Extract the [X, Y] coordinate from the center of the cell holding the provided text.  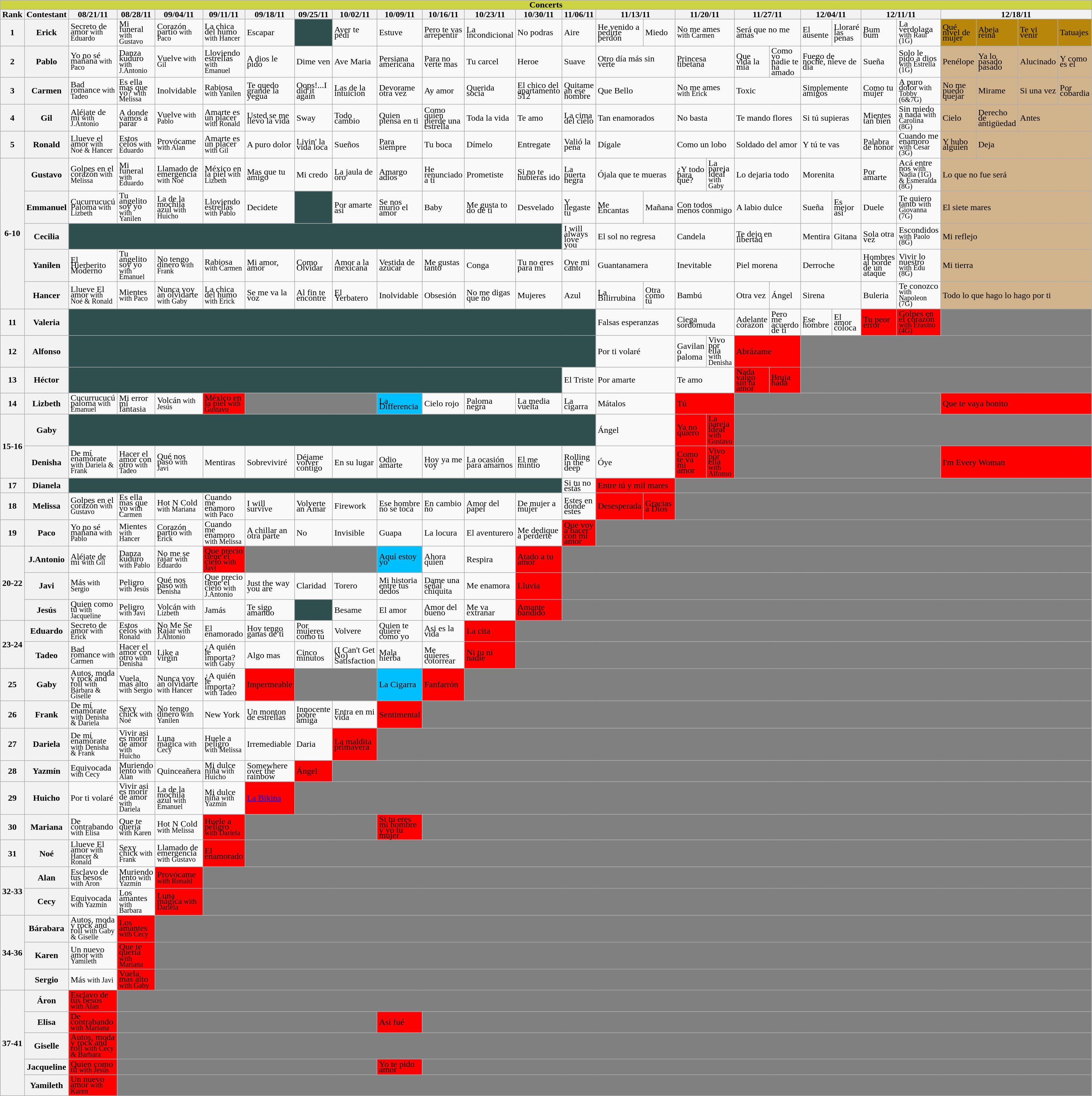
A labio dulce [768, 208]
Hacer el amor con otro with Denisha [136, 655]
Rabiosa with Yanilen [224, 91]
Algo mas [270, 655]
El chico del apartamento 512 [539, 91]
Aire [579, 33]
Muriendo lento with Yazmín [136, 877]
I will always love you [579, 236]
Rabiosa with Carmen [224, 265]
No tengo dinero with Frank [179, 265]
Bad romance with Carmen [93, 655]
Y tú te vas [831, 145]
Tan enamorados [635, 118]
Hombres al borde de un ataque [879, 265]
Lloraré las penas [847, 33]
11/27/11 [768, 14]
La de la mochila azul with Huicho [179, 208]
Tu angelito soy yo with Yanilen [136, 208]
La chica del humo with Hancer [224, 33]
Sentimental [400, 715]
Piel morena [768, 265]
Pero te vas arrepentir [443, 33]
La jaula de oro [355, 175]
Sola otra vez [879, 236]
Derecho de antigüedad [997, 118]
Secreto de amor with Erick [93, 631]
Obsesión [443, 295]
Me gusta to do de ti [490, 208]
Llueve El amor with Hancer & Ronald [93, 854]
09/18/11 [270, 14]
Como un lobo [705, 145]
La pareja ideal with Gustavo [720, 430]
Mas que tu amigo [270, 175]
Bambú [705, 295]
Nunca voy an olvidarte with Gaby [179, 295]
Lluvia [539, 586]
Solo le pido a dios with Estrella (1G) [919, 61]
27 [12, 744]
¿A quién le importa? with Gaby [224, 655]
08/21/11 [93, 14]
Es mejor asi [847, 208]
Tu angelito soy yo with Emanuel [136, 265]
Gitana [847, 236]
Candela [705, 236]
Tu boca [443, 145]
Todo cambio [355, 118]
Frank [47, 715]
Nunca voy an olvidarte with Hancer [179, 685]
Desvelado [539, 208]
10/30/11 [539, 14]
Así fué [400, 1022]
Sergio [47, 980]
Dame una señal chiquita [443, 586]
Cuando me enamoro with Paco [224, 506]
Noé [47, 854]
Estes en donde estes [579, 506]
Desesperada [619, 506]
Vivo por ella with Alfonso [720, 462]
Es ella mas que yo with Carmen [136, 506]
Cinco minutos [313, 655]
11/20/11 [705, 14]
Usted se me llevo la vida [270, 118]
Ciega sordomuda [705, 322]
Atado a tu amor [539, 559]
Mi amor, amor [270, 265]
Por amarte asi [355, 208]
Y llegaste tu [579, 208]
De mujer a mujer [539, 506]
Hot N Cold with Melissa [179, 827]
Hacer el amor con otro with Tadeo [136, 462]
Danza kuduro with J.Antonio [136, 61]
No [313, 533]
Palabra de honor [879, 145]
Just the way you are [270, 586]
Lo que no fue será [1016, 175]
Ronald [47, 145]
Oops!...I did it again [313, 91]
Abeja reina [997, 33]
El Hierberito Moderno [93, 265]
Vuelve with Gil [179, 61]
Somewhere over the rainbow [270, 771]
23-24 [12, 644]
Ay amor [443, 91]
Estos celos with Ronald [136, 631]
Simplemente amigos [831, 91]
De mí enamórate with Denisha & Dariela [93, 715]
Mala hierba [400, 655]
El amor [400, 610]
¿A quién le importa? with Tadeo [224, 685]
Llueve el amor with Noé & Hancer [93, 145]
Contestant [47, 14]
Vuela mas alto with Sergio [136, 685]
I will survive [270, 506]
Guapa [400, 533]
3 [12, 91]
Equivocada with Cecy [93, 771]
Sin miedo a nada with Carolina (8G) [919, 118]
Asi es la vida [443, 631]
Llueve El amor with Noé & Ronald [93, 295]
Quien como tú with Jesús [93, 1067]
Aléjate de mí with Gil [93, 559]
Dianela [47, 486]
15-16 [12, 446]
25 [12, 685]
Amor del bueno [443, 610]
31 [12, 854]
Invisible [355, 533]
No me ames with Erick [705, 91]
Cielo [959, 118]
Llamado de emergencia with Noé [179, 175]
Escapar [270, 33]
Valió la pena [579, 145]
Bárabara [47, 929]
Me enamora [490, 586]
Acá entre nos with Nadia (1G) & Esmeralda (8G) [919, 175]
Entra en mi vida [355, 715]
La Bilirrubina [619, 295]
Entre tú y mil mares [635, 486]
Karen [47, 956]
Mi funeral with Eduardo [136, 175]
Mientes with Paco [136, 295]
Melissa [47, 506]
Mi funeral with Gustavo [136, 33]
Óye [635, 462]
Heroe [539, 61]
5 [12, 145]
11 [12, 322]
Vestida de azúcar [400, 265]
Gustavo [47, 175]
Dime ven [313, 61]
Que te queria with Mariana [136, 956]
Mentiras [224, 462]
Hoy ya me voy [443, 462]
Dariela [47, 744]
Quien como tú with Jacqueline [93, 610]
Peligro with Jesús [136, 586]
Fanfarrón [443, 685]
Azul [579, 295]
Odio amarte [400, 462]
Ahora quien [443, 559]
Toda la vida [490, 118]
Bruja hada [785, 380]
La pareja ideal with Gaby [720, 175]
Sueños [355, 145]
Al fin te encontre [313, 295]
Livin' la vida loca [313, 145]
Cecy [47, 902]
Respira [490, 559]
Vivir asi es morir de amor with Huicho [136, 744]
Carmen [47, 91]
Gil [47, 118]
Cecilia [47, 236]
New York [224, 715]
Esclavo de tus besos with Alan [93, 1001]
14 [12, 404]
A puro dolor [270, 145]
Like a virgin [179, 655]
Yo no sé mañana with Pablo [93, 533]
4 [12, 118]
Si una vez [1038, 91]
Los amantes with Barbara [136, 902]
Te vi venir [1038, 33]
Que vida la mia [752, 61]
Antes [1055, 118]
Decidete [270, 208]
Giselle [47, 1046]
Secreto de amor with Eduardo [93, 33]
Suave [579, 61]
Rank [12, 14]
18 [12, 506]
Yo te pido amor [400, 1067]
Como quien pierde una estrella [443, 118]
12/18/11 [1016, 14]
Mentira [816, 236]
Paloma negra [490, 404]
Tú [705, 404]
Corazón partío with Paco [179, 33]
08/28/11 [136, 14]
La locura [443, 533]
Te sigo amando [270, 610]
El Triste [579, 380]
Quinceañera [179, 771]
Gavilan o paloma [691, 351]
Alucinado [1038, 61]
Te quedo grande la yegua [270, 91]
Firework [355, 506]
Si tú supieras [831, 118]
Ese hombre [816, 322]
Escondidos with Paolo (8G) [919, 236]
Me va extranar [490, 610]
Yo no sé mañana with Paco [93, 61]
29 [12, 798]
Se nos murio el amor [400, 208]
Provócame with Alan [179, 145]
Golpes en el corazón with Gustavo [93, 506]
De mí enamórate with Dariela & Frank [93, 462]
Por cobardia [1075, 91]
Me quieres cotorrear [443, 655]
Impermeable [270, 685]
J.Antonio [47, 559]
Otra vez [752, 295]
Mujeres [539, 295]
México en la piel with Gustavo [224, 404]
Miedo [659, 33]
Hancer [47, 295]
Bad romance with Tadeo [93, 91]
El sol no regresa [635, 236]
Que precio tiene el cielo with Javi [224, 559]
Mañana [659, 208]
Me Encantas [619, 208]
Más with Javi [93, 980]
Qué nos pasó with Denisha [179, 586]
He renunciado a ti [443, 175]
La maldita primavera [355, 744]
Muriendo lento with Alan [136, 771]
Luna mágica with Dariela [179, 902]
Peligro with Javi [136, 610]
Estuve [400, 33]
Volcán with Lizbeth [179, 610]
La cima del cielo [579, 118]
Lo dejaria todo [768, 175]
Mátalos [635, 404]
Sway [313, 118]
Jesús [47, 610]
13 [12, 380]
Toxic [768, 91]
Amargo adios [400, 175]
No me ames with Carmen [705, 33]
Conga [490, 265]
Volverte an Amar [313, 506]
A puro dolor with Tobby (6&7G) [919, 91]
La puerta negra [579, 175]
Devorame otra vez [400, 91]
Tu no eres para mi [539, 265]
30 [12, 827]
Te mando flores [768, 118]
Hot N Cold with Mariana [179, 506]
Eduardo [47, 631]
Huicho [47, 798]
Huele a peligro with Dariela [224, 827]
El me mintio [539, 462]
Luna mágica with Cecy [179, 744]
Vivir asi es morir de amor with Dariela [136, 798]
En su lugar [355, 462]
32-33 [12, 891]
Mi tierra [1016, 265]
México en la piel with Lizbeth [224, 175]
Ni tu ni nadie [490, 655]
Ya no quiero [691, 430]
Mi dulce niña with Yazmín [224, 798]
Oye mi canto [579, 265]
Héctor [47, 380]
No me se rajar with Eduardo [179, 559]
Amarte es un placer with Ronald [224, 118]
Lloviendo estrellas with Emanuel [224, 61]
26 [12, 715]
De contrabando with Elisa [93, 827]
No me puedo quejar [959, 91]
Vuela mas alto with Gaby [136, 980]
Un nuevo amor with Karen [93, 1085]
Javi [47, 586]
Que Bello [635, 91]
Volcán with Jesús [179, 404]
Dímelo [490, 145]
El Yerbatero [355, 295]
Elisa [47, 1022]
I'm Every Woman [1016, 462]
Prometiste [490, 175]
Volvere [355, 631]
10/16/11 [443, 14]
Es ella mas que yo? with Melissa [136, 91]
Un nuevo amor with Yamileth [93, 956]
Bum bum [879, 33]
Abrázame [768, 351]
2 [12, 61]
Vivo por ella with Denisha [720, 351]
Mi error mi fantasia [136, 404]
Entregate [539, 145]
Que te queria with Karen [136, 827]
Erick [47, 33]
Me gustas tanto [443, 265]
Amante bandido [539, 610]
19 [12, 533]
Quitame an ese hombre [579, 91]
El siete mares [1016, 208]
La Cigarra [400, 685]
Princesa tibetana [705, 61]
Yamileth [47, 1085]
Amarte es un placer with Gil [224, 145]
Jacqueline [47, 1067]
Besame [355, 610]
Para siempre [400, 145]
La incondicional [490, 33]
Ayer te pedi [355, 33]
Danza kuduro with Pablo [136, 559]
20-22 [12, 583]
Daria [313, 744]
Mariana [47, 827]
A chillar an otra parte [270, 533]
12/04/11 [831, 14]
Falsas esperanzas [635, 322]
Las de la intuicion [355, 91]
Torero [355, 586]
Te conozco with Napoleon (7G) [919, 295]
Me dedique a perderte [539, 533]
28 [12, 771]
A dios le pido [270, 61]
Concerts [546, 5]
1 [12, 33]
Ese hombre no se toca [400, 506]
De contrabando with Mariana [93, 1022]
12/11/11 [901, 14]
Amor del papel [490, 506]
Sirena [831, 295]
Cielo rojo [443, 404]
Morenita [831, 175]
Mientes tan bien [879, 118]
Los amantes with Cecy [136, 929]
Áron [47, 1001]
17 [12, 486]
Cuando me enamoro with Cesar (3G) [919, 145]
11/13/11 [635, 14]
Claridad [313, 586]
Que voy a hacer con mi amor [579, 533]
Nada valgo sin tu amor [752, 380]
Autos, moda y rock and roll with Bárbara & Giselle [93, 685]
Mi dulce niña with Huicho [224, 771]
Aquí estoy yo [400, 559]
09/11/11 [224, 14]
Innocente pobre amiga [313, 715]
Que te vaya bonito [1016, 404]
Autos, moda y rock and roll with Cecy & Barbara [93, 1046]
Como yo nadie te ha amado [785, 61]
Pero me acuerdo de ti [785, 322]
La verdolaga with Raul (1G) [919, 33]
10/09/11 [400, 14]
Cucurrucucú Paloma with Lizbeth [93, 208]
Más with Sergio [93, 586]
Guantanamera [635, 265]
Huele a peligro with Melissa [224, 744]
Que precio tiene el cielo with J.Antonio [224, 586]
Corazón partío with Erick [179, 533]
Paco [47, 533]
Todo lo que hago lo hago por ti [1016, 295]
La cigarra [579, 404]
El ausente [816, 33]
El aventurero [490, 533]
09/25/11 [313, 14]
La cita [490, 631]
Esclavo de tus besos with Aron [93, 877]
No podras [539, 33]
Autos, moda y rock and roll with Gaby & Giselle [93, 929]
Sexy chick with Frank [136, 854]
No tengo dinero with Yanilen [179, 715]
Soldado del amor [768, 145]
Con todos menos conmigo [705, 208]
A donde vamos a parar [136, 118]
¿Y todo para qué? [691, 175]
Para no verte mas [443, 61]
11/06/11 [579, 14]
Provócame with Ronald [179, 877]
12 [12, 351]
De mí enamórate with Denisha & Frank [93, 744]
La de la mochila azul with Emanuel [179, 798]
Aléjate de mí with J.Antonio [93, 118]
Vivir lo nuestro with Edu (8G) [919, 265]
Inevitable [705, 265]
Te dejo en libertad [768, 236]
Fuego de noche, nieve de dia [831, 61]
Qué nivel de mujer [959, 33]
Yanilen [47, 265]
Si tu no estás [579, 486]
Penélope [959, 61]
Ave Maria [355, 61]
No me digas que no [490, 295]
La Differencia [400, 404]
Jamás [224, 610]
No Me Se Rajar with J.Antonio [179, 631]
Otro día más sin verte [635, 61]
Como tu mujer [879, 91]
Cucurrucucú paloma with Emanuel [93, 404]
10/23/11 [490, 14]
Golpes en el corazón with Erasmo (4G) [919, 322]
Será que no me amas [768, 33]
Sobreviviré [270, 462]
Si tu eres mi hombre y yo tu mujer [400, 827]
Mientes with Hancer [136, 533]
Llamado de emergencia with Gustavo [179, 854]
He venido a pedirte perdón [619, 33]
El amor coloca [847, 322]
Baby [443, 208]
(I Can't Get No) Satisfaction [355, 655]
Dígale [635, 145]
Otra como tú [659, 295]
Te quiero tanto with Giovanna (7G) [919, 208]
Adelante corazon [752, 322]
Derroche [831, 265]
6-10 [12, 233]
Denisha [47, 462]
La media vuelta [539, 404]
Mi historia entre tus dedos [400, 586]
Querida socia [490, 91]
Quien te quiere como yo [400, 631]
Sexy chick with Noé [136, 715]
Tadeo [47, 655]
Si no te hubieras ido [539, 175]
Hoy tengo ganas de ti [270, 631]
Qué nos pasó with Javi [179, 462]
37-41 [12, 1043]
Golpes en el corazón with Melissa [93, 175]
Tu peor error [879, 322]
La ocasión para amarnos [490, 462]
10/02/11 [355, 14]
Gracias a Dios [659, 506]
Irremediable [270, 744]
Yazmín [47, 771]
09/04/11 [179, 14]
Y como es el [1075, 61]
Valeria [47, 322]
En cambio no [443, 506]
Rolling in the deep [579, 462]
No basta [705, 118]
Buleria [879, 295]
Cuando me enamoro with Melissa [224, 533]
Un monton de estrellas [270, 715]
Ya lo pasado pasado [997, 61]
Se me va la voz [270, 295]
Mirame [997, 91]
Lloviendo estrellas with Pablo [224, 208]
La chica del humo with Erick [224, 295]
Tu carcel [490, 61]
Duele [879, 208]
Quien piensa en ti [400, 118]
Mi reflejo [1016, 236]
Y hubo alguien [959, 145]
Tatuajes [1075, 33]
Persiana americana [400, 61]
Estos celos with Eduardo [136, 145]
Como te va mi amor [691, 462]
La Bikina [270, 798]
Mi credo [313, 175]
Alan [47, 877]
Alfonso [47, 351]
Equivocada with Yazmín [93, 902]
Como Olvidar [313, 265]
Emmanuel [47, 208]
Deja [1034, 145]
Por mujeres como tu [313, 631]
Pablo [47, 61]
Lizbeth [47, 404]
Amor a la mexicana [355, 265]
34-36 [12, 953]
Déjame volver contigo [313, 462]
Ójala que te mueras [635, 175]
Vuelve with Pablo [179, 118]
